Scan for the cell matching the given text and deliver its (x, y) coordinate at center. 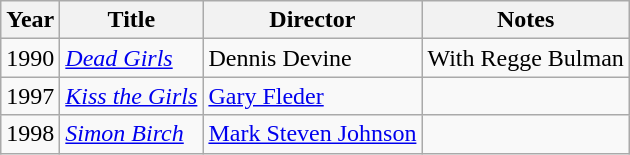
1990 (30, 58)
1997 (30, 96)
Kiss the Girls (132, 96)
Dead Girls (132, 58)
1998 (30, 134)
Gary Fleder (312, 96)
With Regge Bulman (526, 58)
Simon Birch (132, 134)
Mark Steven Johnson (312, 134)
Dennis Devine (312, 58)
Notes (526, 20)
Director (312, 20)
Year (30, 20)
Title (132, 20)
